Find where the given text appears and provide that cell's center as (X, Y) coordinate. 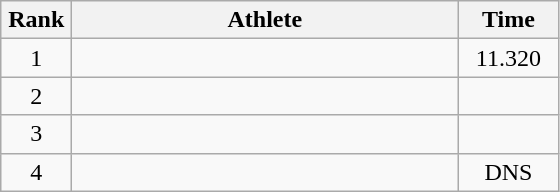
3 (36, 134)
2 (36, 96)
11.320 (508, 58)
Time (508, 20)
Athlete (265, 20)
DNS (508, 172)
4 (36, 172)
Rank (36, 20)
1 (36, 58)
